Capture the cell that displays the provided text and extract its [x, y] central coordinate. 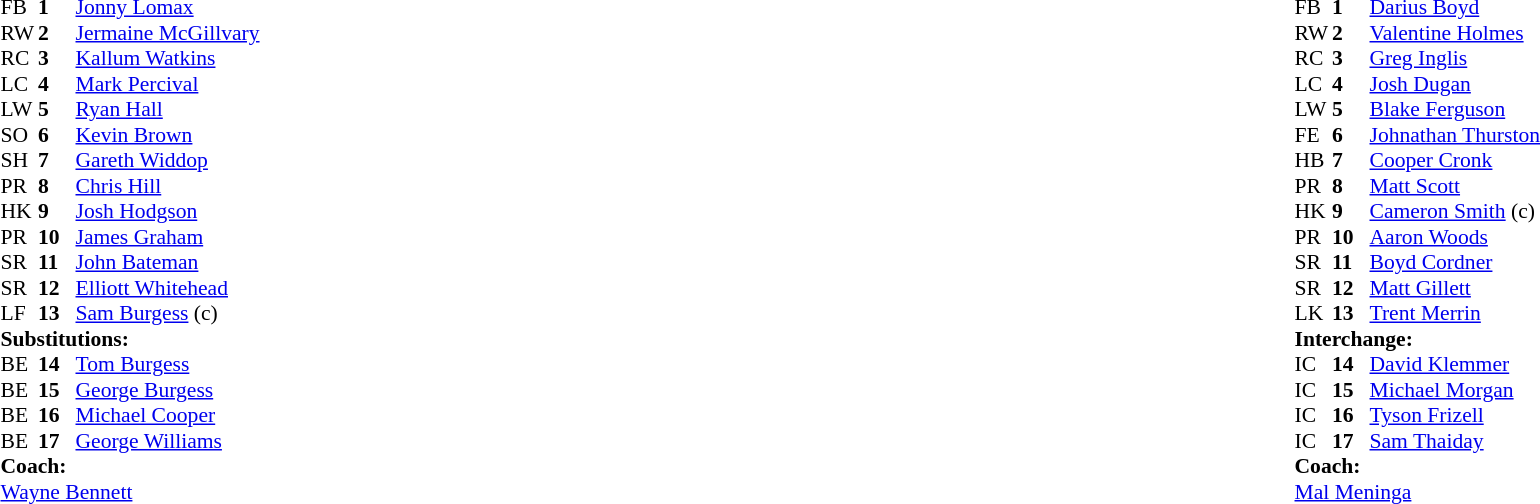
SO [19, 135]
James Graham [168, 237]
Cameron Smith (c) [1455, 211]
Cooper Cronk [1455, 161]
Valentine Holmes [1455, 33]
Sam Burgess (c) [168, 313]
Matt Scott [1455, 186]
Sam Thaiday [1455, 441]
Johnathan Thurston [1455, 135]
Elliott Whitehead [168, 288]
FE [1314, 135]
LF [19, 313]
Mark Percival [168, 84]
Tyson Frizell [1455, 415]
SH [19, 161]
Michael Cooper [168, 415]
John Bateman [168, 263]
HB [1314, 161]
Josh Dugan [1455, 84]
Josh Hodgson [168, 211]
David Klemmer [1455, 365]
Interchange: [1418, 339]
George Williams [168, 441]
Chris Hill [168, 186]
Aaron Woods [1455, 237]
Boyd Cordner [1455, 263]
Gareth Widdop [168, 161]
Substitutions: [130, 339]
Blake Ferguson [1455, 109]
George Burgess [168, 390]
Kevin Brown [168, 135]
Kallum Watkins [168, 59]
Jermaine McGillvary [168, 33]
Tom Burgess [168, 365]
Michael Morgan [1455, 390]
Ryan Hall [168, 109]
LK [1314, 313]
Greg Inglis [1455, 59]
Trent Merrin [1455, 313]
Matt Gillett [1455, 288]
